Search for the cell housing the specified text and yield its (X, Y) center coordinate. 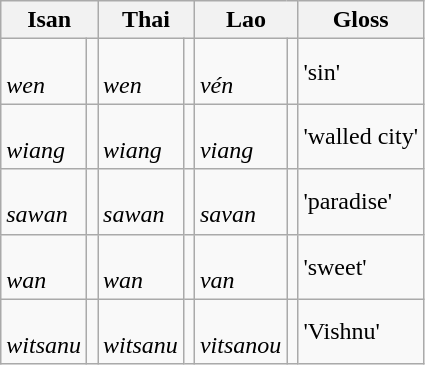
vén (240, 72)
'paradise' (361, 202)
'sin' (361, 72)
Isan (50, 20)
vitsanou (240, 332)
Lao (246, 20)
'walled city' (361, 136)
viang (240, 136)
Gloss (361, 20)
'sweet' (361, 266)
'Vishnu' (361, 332)
van (240, 266)
Thai (146, 20)
savan (240, 202)
